Capture the cell that displays the provided text and extract its [x, y] central coordinate. 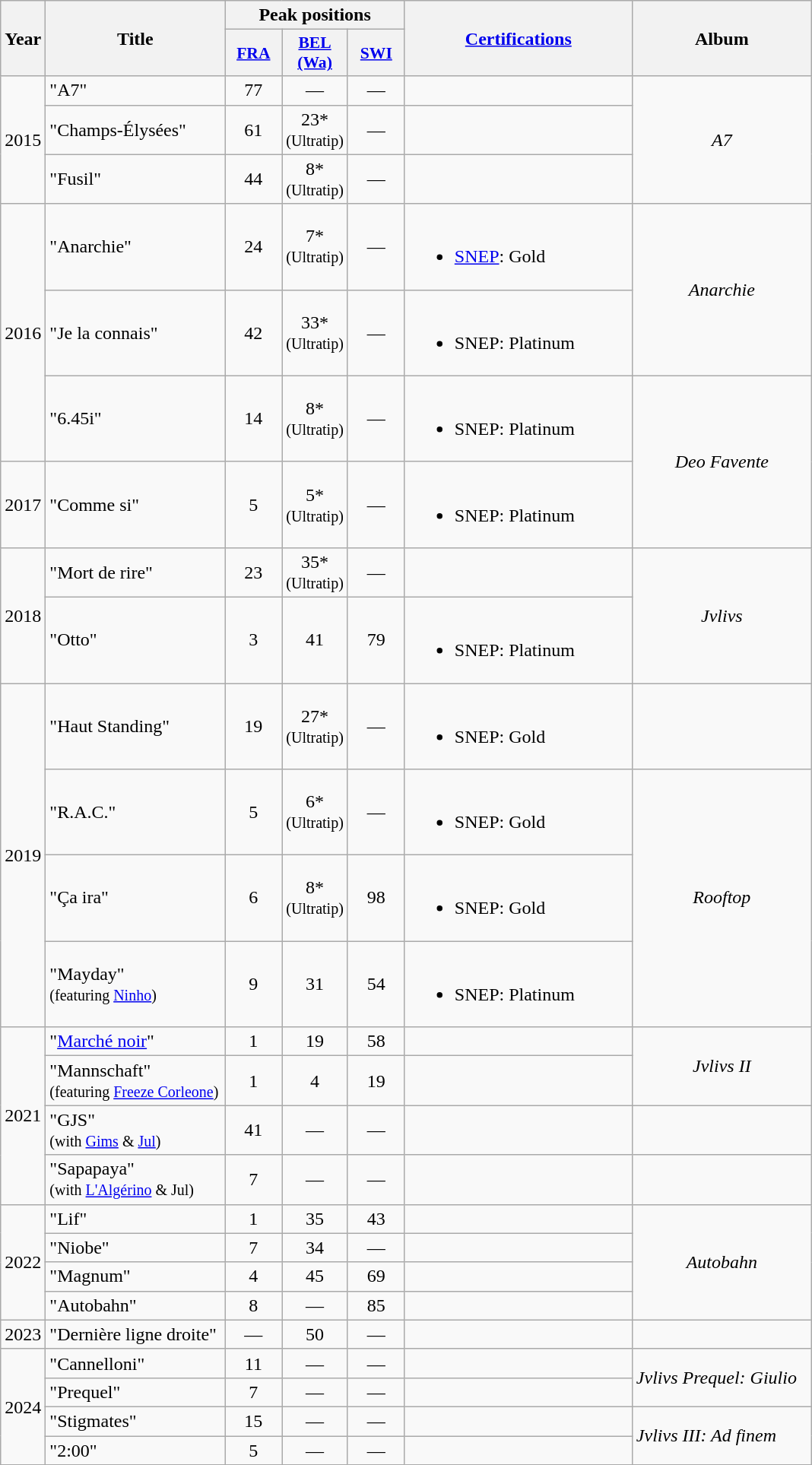
"Niobe" [135, 1248]
79 [376, 640]
Anarchie [722, 290]
15 [254, 1421]
"R.A.C." [135, 812]
33*(Ultratip) [315, 333]
Title [135, 38]
2016 [23, 333]
31 [315, 984]
Certifications [519, 38]
98 [376, 899]
5*(Ultratip) [315, 505]
2019 [23, 855]
Autobahn [722, 1262]
6*(Ultratip) [315, 812]
"Dernière ligne droite" [135, 1334]
85 [376, 1305]
42 [254, 333]
Deo Favente [722, 461]
"Mort de rire" [135, 572]
35*(Ultratip) [315, 572]
Album [722, 38]
Jvlivs [722, 615]
2017 [23, 505]
"Stigmates" [135, 1421]
6 [254, 899]
"Lif" [135, 1219]
"2:00" [135, 1450]
35 [315, 1219]
8 [254, 1305]
7*(Ultratip) [315, 246]
"Mannschaft" (featuring Freeze Corleone) [135, 1081]
"Fusil" [135, 179]
45 [315, 1276]
2024 [23, 1406]
58 [376, 1042]
2018 [23, 615]
Jvlivs Prequel: Giulio [722, 1378]
2022 [23, 1262]
50 [315, 1334]
2021 [23, 1116]
"Autobahn" [135, 1305]
"Mayday"(featuring Ninho) [135, 984]
"Magnum" [135, 1276]
"6.45i" [135, 418]
44 [254, 179]
Peak positions [315, 15]
"Haut Standing" [135, 725]
Jvlivs II [722, 1066]
14 [254, 418]
"Champs-Élysées" [135, 129]
"Sapapaya" (with L'Algérino & Jul) [135, 1180]
Rooftop [722, 899]
"Cannelloni" [135, 1363]
77 [254, 90]
43 [376, 1219]
"Otto" [135, 640]
2023 [23, 1334]
9 [254, 984]
Jvlivs III: Ad finem [722, 1435]
2015 [23, 140]
24 [254, 246]
69 [376, 1276]
FRA [254, 53]
A7 [722, 140]
23 [254, 572]
34 [315, 1248]
23*(Ultratip) [315, 129]
"Comme si" [135, 505]
"Prequel" [135, 1392]
"Je la connais" [135, 333]
"A7" [135, 90]
3 [254, 640]
27*(Ultratip) [315, 725]
11 [254, 1363]
"Ça ira" [135, 899]
"Anarchie" [135, 246]
61 [254, 129]
"GJS" (with Gims & Jul) [135, 1130]
54 [376, 984]
SWI [376, 53]
Year [23, 38]
"Marché noir" [135, 1042]
BEL (Wa) [315, 53]
